Search for the cell housing the specified text and yield its [x, y] center coordinate. 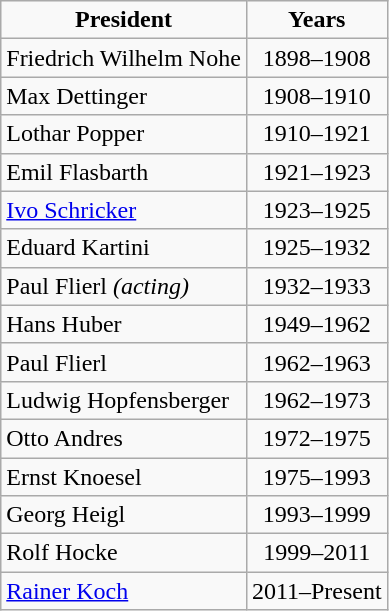
Ivo Schricker [124, 210]
1932–1933 [316, 286]
1949–1962 [316, 324]
Rolf Hocke [124, 553]
Hans Huber [124, 324]
1908–1910 [316, 96]
Paul Flierl [124, 362]
Ludwig Hopfensberger [124, 400]
1975–1993 [316, 477]
1962–1963 [316, 362]
Ernst Knoesel [124, 477]
Otto Andres [124, 438]
1921–1923 [316, 172]
Georg Heigl [124, 515]
1972–1975 [316, 438]
President [124, 20]
1923–1925 [316, 210]
Max Dettinger [124, 96]
Rainer Koch [124, 591]
1999–2011 [316, 553]
Lothar Popper [124, 134]
1910–1921 [316, 134]
1962–1973 [316, 400]
1898–1908 [316, 58]
Years [316, 20]
2011–Present [316, 591]
Eduard Kartini [124, 248]
Friedrich Wilhelm Nohe [124, 58]
1925–1932 [316, 248]
Emil Flasbarth [124, 172]
Paul Flierl (acting) [124, 286]
1993–1999 [316, 515]
